Detect which cell encompasses the target text, then output its [X, Y] center coordinate. 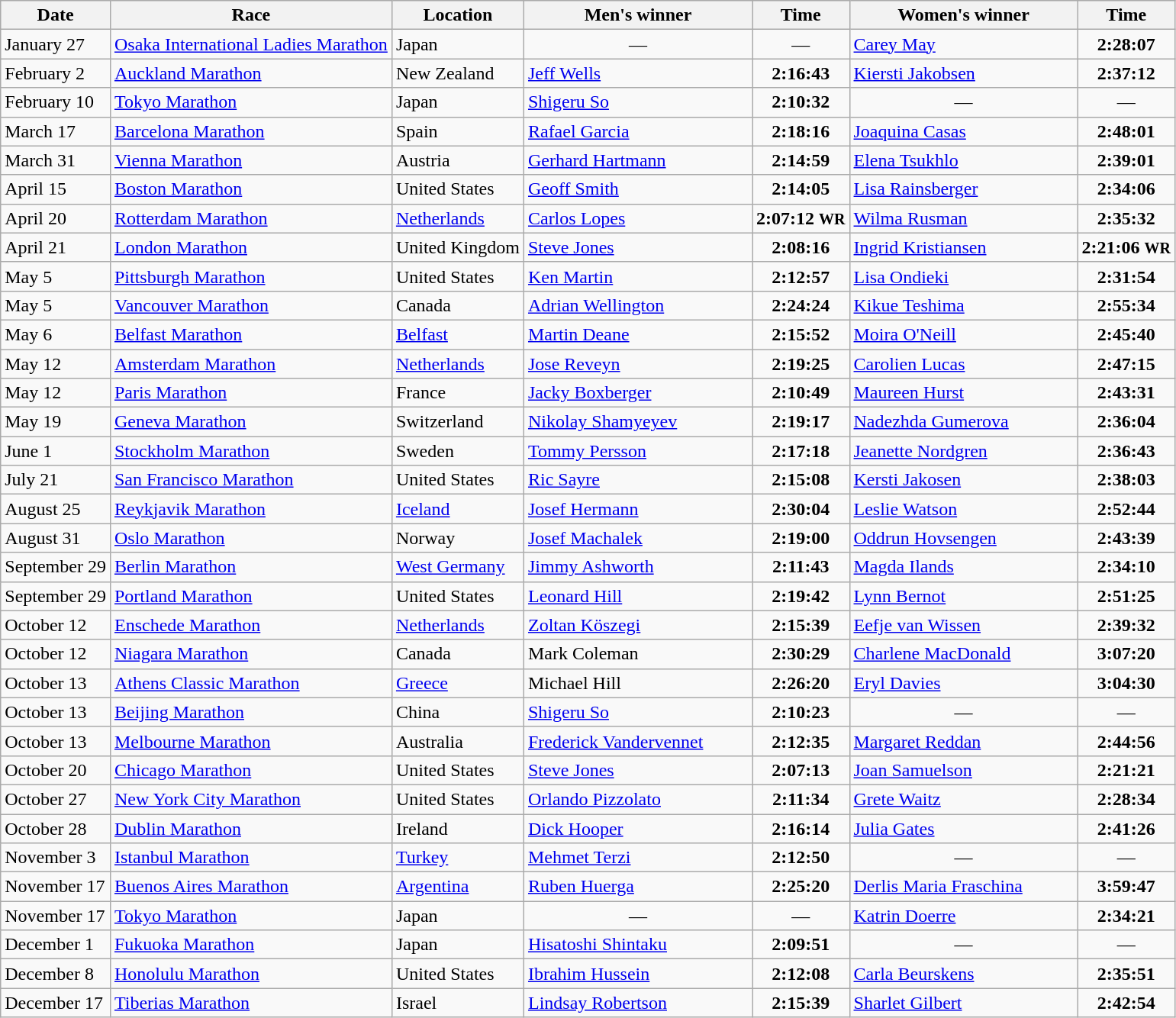
2:39:01 [1126, 160]
Jeff Wells [638, 73]
Rotterdam Marathon [250, 218]
Race [250, 15]
Charlene MacDonald [963, 654]
2:36:04 [1126, 422]
Eryl Davies [963, 683]
2:44:56 [1126, 741]
2:19:17 [801, 422]
2:14:59 [801, 160]
Julia Gates [963, 828]
March 31 [56, 160]
New Zealand [458, 73]
2:19:25 [801, 364]
Fukuoka Marathon [250, 945]
2:39:32 [1126, 625]
2:30:29 [801, 654]
Vancouver Marathon [250, 305]
2:25:20 [801, 887]
Osaka International Ladies Marathon [250, 44]
Ruben Huerga [638, 887]
2:37:12 [1126, 73]
Carey May [963, 44]
2:21:06 WR [1126, 247]
Athens Classic Marathon [250, 683]
2:15:08 [801, 480]
Gerhard Hartmann [638, 160]
2:45:40 [1126, 334]
Wilma Rusman [963, 218]
Geneva Marathon [250, 422]
Geoff Smith [638, 189]
2:12:35 [801, 741]
2:52:44 [1126, 509]
Josef Hermann [638, 509]
Lisa Ondieki [963, 276]
2:19:00 [801, 538]
2:08:16 [801, 247]
Date [56, 15]
2:51:25 [1126, 596]
2:26:20 [801, 683]
2:38:03 [1126, 480]
Greece [458, 683]
Lisa Rainsberger [963, 189]
2:41:26 [1126, 828]
Norway [458, 538]
West Germany [458, 567]
2:17:18 [801, 451]
2:12:08 [801, 974]
United Kingdom [458, 247]
Derlis Maria Fraschina [963, 887]
Rafael Garcia [638, 131]
2:43:31 [1126, 393]
Sweden [458, 451]
Stockholm Marathon [250, 451]
2:07:12 WR [801, 218]
Argentina [458, 887]
Niagara Marathon [250, 654]
Maureen Hurst [963, 393]
2:18:16 [801, 131]
2:28:07 [1126, 44]
2:19:42 [801, 596]
2:16:14 [801, 828]
Kiersti Jakobsen [963, 73]
2:11:43 [801, 567]
Oddrun Hovsengen [963, 538]
Joaquina Casas [963, 131]
Australia [458, 741]
Vienna Marathon [250, 160]
April 15 [56, 189]
March 17 [56, 131]
Katrin Doerre [963, 916]
2:43:39 [1126, 538]
Jacky Boxberger [638, 393]
2:16:43 [801, 73]
2:34:21 [1126, 916]
Dick Hooper [638, 828]
Jose Reveyn [638, 364]
2:12:50 [801, 858]
Switzerland [458, 422]
Kersti Jakosen [963, 480]
3:04:30 [1126, 683]
April 20 [56, 218]
January 27 [56, 44]
Michael Hill [638, 683]
Martin Deane [638, 334]
2:21:21 [1126, 770]
2:11:34 [801, 799]
2:30:04 [801, 509]
Tiberias Marathon [250, 1003]
Magda Ilands [963, 567]
2:42:54 [1126, 1003]
Ibrahim Hussein [638, 974]
New York City Marathon [250, 799]
Austria [458, 160]
Beijing Marathon [250, 712]
2:07:13 [801, 770]
Zoltan Köszegi [638, 625]
December 8 [56, 974]
2:28:34 [1126, 799]
Istanbul Marathon [250, 858]
Nikolay Shamyeyev [638, 422]
Ken Martin [638, 276]
Leonard Hill [638, 596]
Nadezhda Gumerova [963, 422]
Turkey [458, 858]
France [458, 393]
Spain [458, 131]
August 31 [56, 538]
Mehmet Terzi [638, 858]
February 2 [56, 73]
Amsterdam Marathon [250, 364]
Ingrid Kristiansen [963, 247]
2:31:54 [1126, 276]
2:34:10 [1126, 567]
2:09:51 [801, 945]
February 10 [56, 102]
Eefje van Wissen [963, 625]
Iceland [458, 509]
2:12:57 [801, 276]
Melbourne Marathon [250, 741]
Auckland Marathon [250, 73]
3:59:47 [1126, 887]
2:35:32 [1126, 218]
Orlando Pizzolato [638, 799]
Enschede Marathon [250, 625]
October 27 [56, 799]
Leslie Watson [963, 509]
December 17 [56, 1003]
Reykjavik Marathon [250, 509]
2:15:52 [801, 334]
2:10:32 [801, 102]
Israel [458, 1003]
2:14:05 [801, 189]
Location [458, 15]
Sharlet Gilbert [963, 1003]
3:07:20 [1126, 654]
2:34:06 [1126, 189]
Ireland [458, 828]
Hisatoshi Shintaku [638, 945]
2:35:51 [1126, 974]
Mark Coleman [638, 654]
Elena Tsukhlo [963, 160]
Men's winner [638, 15]
October 28 [56, 828]
Josef Machalek [638, 538]
Portland Marathon [250, 596]
Barcelona Marathon [250, 131]
2:10:49 [801, 393]
San Francisco Marathon [250, 480]
Jimmy Ashworth [638, 567]
August 25 [56, 509]
Dublin Marathon [250, 828]
Chicago Marathon [250, 770]
Grete Waitz [963, 799]
2:24:24 [801, 305]
Moira O'Neill [963, 334]
2:47:15 [1126, 364]
December 1 [56, 945]
Belfast [458, 334]
November 3 [56, 858]
April 21 [56, 247]
Carla Beurskens [963, 974]
Joan Samuelson [963, 770]
July 21 [56, 480]
Belfast Marathon [250, 334]
Adrian Wellington [638, 305]
Berlin Marathon [250, 567]
Margaret Reddan [963, 741]
2:48:01 [1126, 131]
Jeanette Nordgren [963, 451]
Women's winner [963, 15]
China [458, 712]
2:10:23 [801, 712]
Pittsburgh Marathon [250, 276]
May 6 [56, 334]
Lynn Bernot [963, 596]
2:36:43 [1126, 451]
Paris Marathon [250, 393]
Carolien Lucas [963, 364]
Honolulu Marathon [250, 974]
London Marathon [250, 247]
Oslo Marathon [250, 538]
May 19 [56, 422]
Frederick Vandervennet [638, 741]
Boston Marathon [250, 189]
Buenos Aires Marathon [250, 887]
2:55:34 [1126, 305]
Tommy Persson [638, 451]
June 1 [56, 451]
October 20 [56, 770]
Carlos Lopes [638, 218]
Ric Sayre [638, 480]
Lindsay Robertson [638, 1003]
Kikue Teshima [963, 305]
